Identify which cell holds the provided text, then report its (x, y) central coordinate. 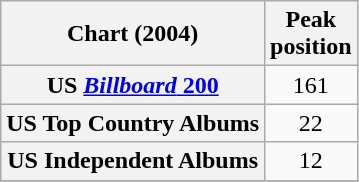
161 (311, 85)
US Billboard 200 (133, 85)
US Independent Albums (133, 161)
Chart (2004) (133, 34)
12 (311, 161)
US Top Country Albums (133, 123)
Peakposition (311, 34)
22 (311, 123)
